Detect which cell encompasses the target text, then output its (X, Y) center coordinate. 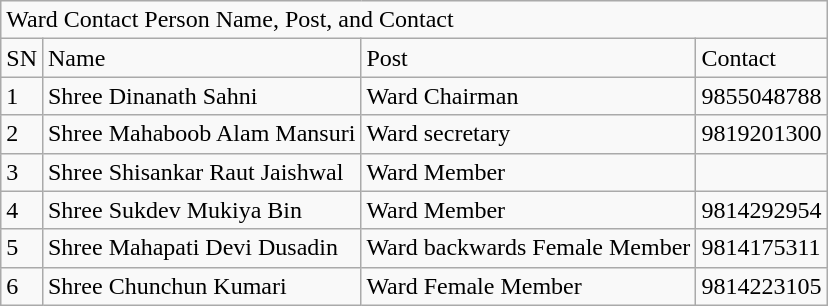
Name (201, 58)
Ward Contact Person Name, Post, and Contact (414, 20)
4 (22, 210)
Ward backwards Female Member (528, 248)
2 (22, 134)
Shree Sukdev Mukiya Bin (201, 210)
Shree Shisankar Raut Jaishwal (201, 172)
Shree Mahaboob Alam Mansuri (201, 134)
Contact (762, 58)
Ward Female Member (528, 286)
9855048788 (762, 96)
SN (22, 58)
9814292954 (762, 210)
Shree Chunchun Kumari (201, 286)
Shree Dinanath Sahni (201, 96)
Ward Chairman (528, 96)
9819201300 (762, 134)
6 (22, 286)
3 (22, 172)
Ward secretary (528, 134)
9814223105 (762, 286)
9814175311 (762, 248)
1 (22, 96)
Post (528, 58)
5 (22, 248)
Shree Mahapati Devi Dusadin (201, 248)
